Provide the (x, y) coordinate of the cell's center where the given text is located.  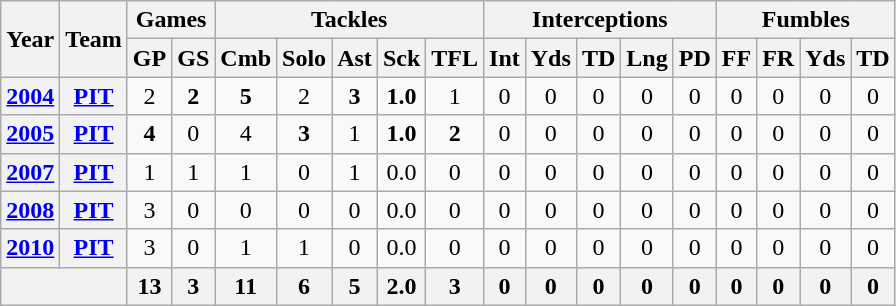
Games (170, 20)
Int (505, 58)
2008 (30, 210)
13 (149, 286)
GS (194, 58)
2005 (30, 134)
Fumbles (806, 20)
Year (30, 39)
Ast (355, 58)
GP (149, 58)
Tackles (350, 20)
Interceptions (600, 20)
Lng (647, 58)
FF (736, 58)
TFL (455, 58)
2.0 (401, 286)
11 (246, 286)
FR (778, 58)
6 (304, 286)
Sck (401, 58)
Cmb (246, 58)
Team (94, 39)
2010 (30, 248)
PD (694, 58)
2004 (30, 96)
Solo (304, 58)
2007 (30, 172)
